Provide the [x, y] coordinate of the cell's center where the given text is located.  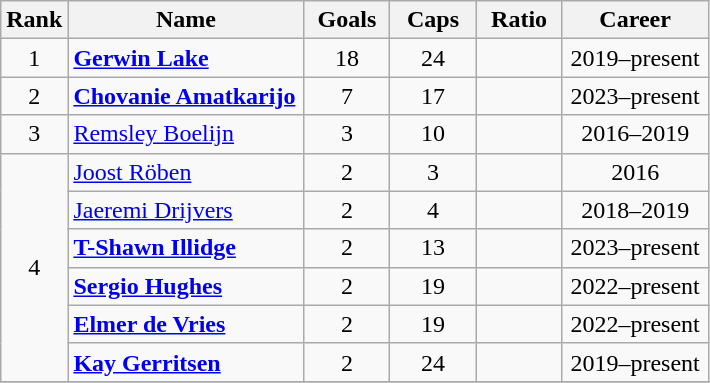
Caps [433, 20]
Rank [34, 20]
17 [433, 96]
Sergio Hughes [186, 286]
Joost Röben [186, 172]
Remsley Boelijn [186, 134]
Gerwin Lake [186, 58]
Kay Gerritsen [186, 362]
10 [433, 134]
18 [347, 58]
2018–2019 [635, 210]
2016–2019 [635, 134]
Elmer de Vries [186, 324]
7 [347, 96]
2016 [635, 172]
Jaeremi Drijvers [186, 210]
13 [433, 248]
T-Shawn Illidge [186, 248]
Name [186, 20]
Career [635, 20]
Ratio [519, 20]
Chovanie Amatkarijo [186, 96]
Goals [347, 20]
1 [34, 58]
